Return (X, Y) of the center of cell containing provided text 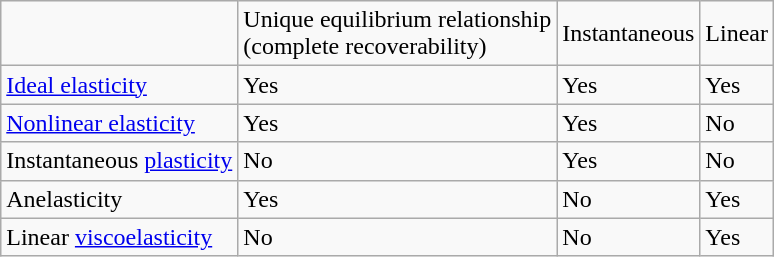
Ideal elasticity (120, 85)
Nonlinear elasticity (120, 123)
Linear viscoelasticity (120, 237)
Linear (737, 34)
Instantaneous (628, 34)
Anelasticity (120, 199)
Instantaneous plasticity (120, 161)
Unique equilibrium relationship(complete recoverability) (398, 34)
